Provide the (x, y) coordinate of the cell's center where the given text is located.  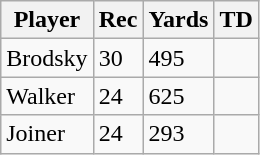
Walker (47, 96)
625 (178, 96)
293 (178, 134)
Yards (178, 20)
Player (47, 20)
30 (118, 58)
495 (178, 58)
Brodsky (47, 58)
TD (236, 20)
Rec (118, 20)
Joiner (47, 134)
